Capture the cell that displays the provided text and extract its [X, Y] central coordinate. 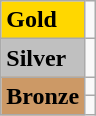
Gold [43, 20]
Bronze [43, 96]
Silver [43, 58]
